Detect which cell encompasses the target text, then output its [X, Y] center coordinate. 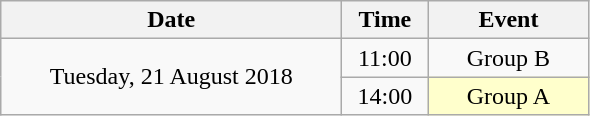
Group B [508, 58]
Group A [508, 96]
11:00 [385, 58]
Tuesday, 21 August 2018 [172, 77]
14:00 [385, 96]
Time [385, 20]
Event [508, 20]
Date [172, 20]
